Return the (X, Y) coordinate for the center point of the cell that contains the specified text.  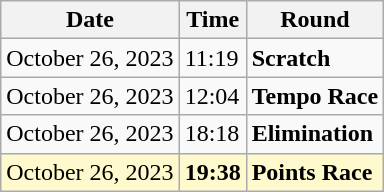
18:18 (212, 134)
11:19 (212, 58)
Scratch (315, 58)
Round (315, 20)
19:38 (212, 172)
Elimination (315, 134)
Date (90, 20)
Time (212, 20)
Tempo Race (315, 96)
12:04 (212, 96)
Points Race (315, 172)
